From the cell containing the given text, extract its center point as [x, y] coordinate. 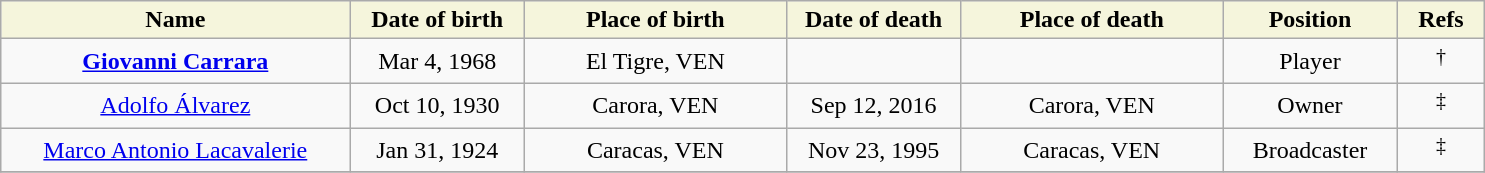
Position [1310, 20]
Date of death [874, 20]
Place of birth [655, 20]
Adolfo Álvarez [176, 106]
Date of birth [438, 20]
Place of death [1092, 20]
Giovanni Carrara [176, 62]
El Tigre, VEN [655, 62]
Refs [1440, 20]
Owner [1310, 106]
Marco Antonio Lacavalerie [176, 150]
Nov 23, 1995 [874, 150]
Player [1310, 62]
Mar 4, 1968 [438, 62]
Broadcaster [1310, 150]
Jan 31, 1924 [438, 150]
Sep 12, 2016 [874, 106]
Oct 10, 1930 [438, 106]
† [1440, 62]
Name [176, 20]
